Find where the given text appears and provide that cell's center as (x, y) coordinate. 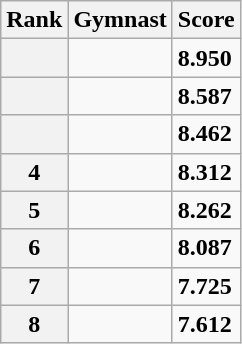
8.950 (206, 58)
8.312 (206, 172)
8.262 (206, 210)
Gymnast (120, 20)
5 (34, 210)
8 (34, 324)
7 (34, 286)
8.587 (206, 96)
7.725 (206, 286)
7.612 (206, 324)
Score (206, 20)
8.087 (206, 248)
Rank (34, 20)
6 (34, 248)
8.462 (206, 134)
4 (34, 172)
